From the cell containing the given text, extract its center point as (X, Y) coordinate. 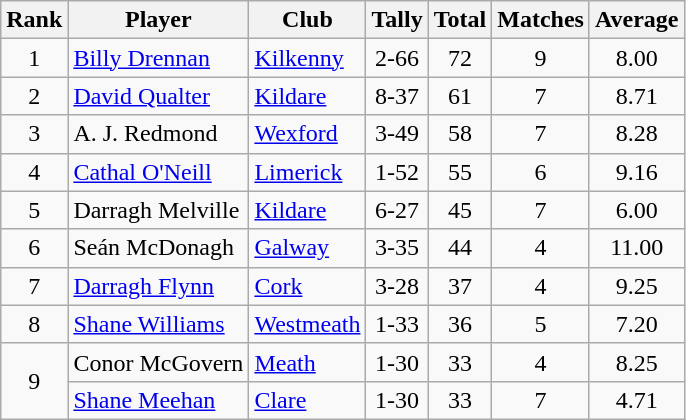
A. J. Redmond (158, 134)
Darragh Flynn (158, 286)
9.25 (636, 286)
3-35 (397, 248)
6.00 (636, 210)
8.71 (636, 96)
1 (34, 58)
11.00 (636, 248)
2-66 (397, 58)
Limerick (308, 172)
Shane Meehan (158, 400)
Seán McDonagh (158, 248)
37 (460, 286)
7.20 (636, 324)
Average (636, 20)
Darragh Melville (158, 210)
Billy Drennan (158, 58)
Kilkenny (308, 58)
Total (460, 20)
3 (34, 134)
9.16 (636, 172)
Clare (308, 400)
Rank (34, 20)
Matches (541, 20)
Meath (308, 362)
Galway (308, 248)
8.28 (636, 134)
55 (460, 172)
Cork (308, 286)
72 (460, 58)
David Qualter (158, 96)
Club (308, 20)
8-37 (397, 96)
1-33 (397, 324)
3-49 (397, 134)
6-27 (397, 210)
Shane Williams (158, 324)
Player (158, 20)
3-28 (397, 286)
4.71 (636, 400)
Westmeath (308, 324)
Cathal O'Neill (158, 172)
58 (460, 134)
45 (460, 210)
1-52 (397, 172)
Conor McGovern (158, 362)
44 (460, 248)
36 (460, 324)
Tally (397, 20)
Wexford (308, 134)
8.25 (636, 362)
8 (34, 324)
61 (460, 96)
2 (34, 96)
8.00 (636, 58)
